Capture the cell that displays the provided text and extract its (x, y) central coordinate. 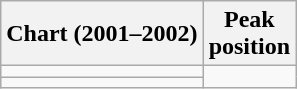
Chart (2001–2002) (102, 34)
Peakposition (249, 34)
